Capture the cell that displays the provided text and extract its [x, y] central coordinate. 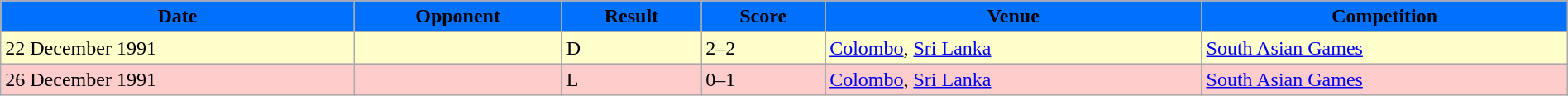
Result [632, 17]
Score [763, 17]
2–2 [763, 48]
Date [177, 17]
Opponent [458, 17]
22 December 1991 [177, 48]
26 December 1991 [177, 79]
Competition [1384, 17]
D [632, 48]
Venue [1014, 17]
0–1 [763, 79]
L [632, 79]
